For the text-containing cell, return its midpoint in [X, Y] coordinate format. 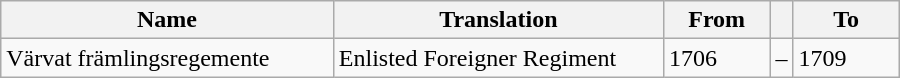
1706 [716, 58]
Name [168, 20]
From [716, 20]
To [846, 20]
Enlisted Foreigner Regiment [498, 58]
Värvat främlingsregemente [168, 58]
Translation [498, 20]
1709 [846, 58]
– [782, 58]
